Determine the [X, Y] coordinate at the center of the cell enclosing the given text.  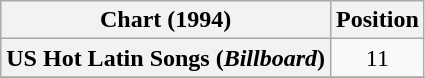
11 [378, 58]
US Hot Latin Songs (Billboard) [166, 58]
Chart (1994) [166, 20]
Position [378, 20]
